Return the (x, y) coordinate for the center point of the cell that contains the specified text.  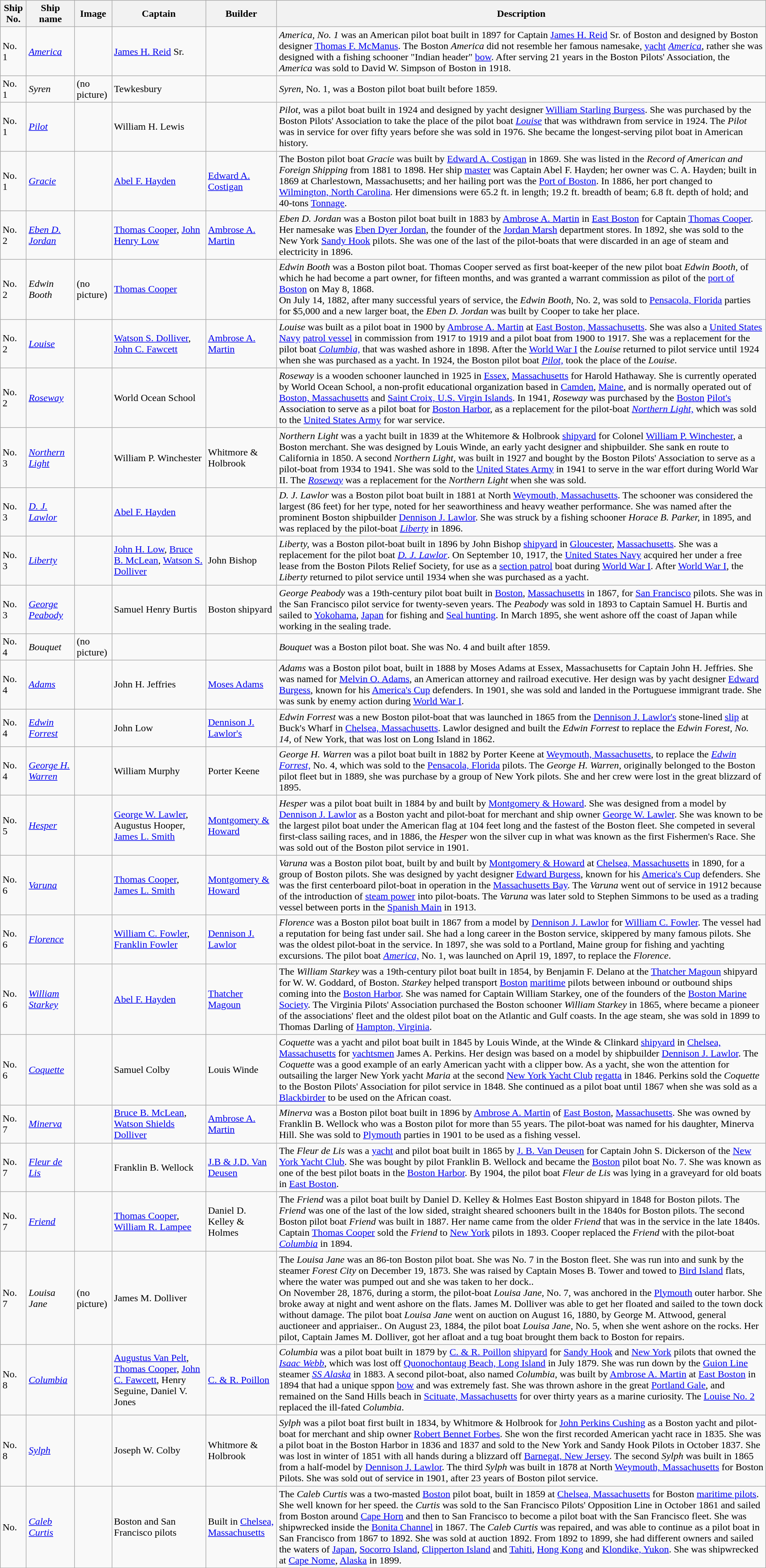
Ship No. (14, 14)
Varuna (50, 885)
Joseph W. Colby (159, 1450)
Louisa Jane (50, 1298)
George W. Lawler, Augustus Hooper, James L. Smith (159, 825)
Thomas Cooper, John Henry Low (159, 235)
Thomas Cooper (159, 289)
World Ocean School (159, 398)
Liberty (50, 561)
Louis Winde (241, 1070)
William C. Fowler, Franklin Fowler (159, 939)
William P. Winchester (159, 457)
Built in Chelsea, Massachusetts (241, 1527)
No. (14, 1527)
Samuel Colby (159, 1070)
John H. Jeffries (159, 685)
Dennison J. Lawlor's (241, 728)
Thomas Cooper, William R. Lampee (159, 1221)
William Starkey (50, 999)
George H. Warren (50, 771)
Thatcher Magoun (241, 999)
Samuel Henry Burtis (159, 610)
J.B & J.D. Van Deusen (241, 1167)
Bruce B. McLean, Watson Shields Dolliver (159, 1124)
Bouquet was a Boston pilot boat. She was No. 4 and built after 1859. (521, 647)
No. 5 (14, 825)
Edwin Booth (50, 289)
Image (93, 14)
Boston shipyard (241, 610)
Daniel D. Kelley & Holmes (241, 1221)
Minerva (50, 1124)
Edward A. Costigan (241, 181)
John Bishop (241, 561)
Fleur de Lis (50, 1167)
James M. Dolliver (159, 1298)
Hesper (50, 825)
Dennison J. Lawlor (241, 939)
Captain (159, 14)
William Murphy (159, 771)
Watson S. Dolliver, John C. Fawcett (159, 344)
Builder (241, 14)
Eben D. Jordan (50, 235)
Gracie (50, 181)
John Low (159, 728)
Northern Light (50, 457)
America (50, 52)
Louise (50, 344)
James H. Reid Sr. (159, 52)
Florence (50, 939)
Adams (50, 685)
D. J. Lawlor (50, 511)
George Peabody (50, 610)
Coquette (50, 1070)
Porter Keene (241, 771)
Pilot (50, 127)
Bouquet (50, 647)
Tewkesbury (159, 89)
Description (521, 14)
Friend (50, 1221)
Thomas Cooper, James L. Smith (159, 885)
Caleb Curtis (50, 1527)
Syren, No. 1, was a Boston pilot boat built before 1859. (521, 89)
Franklin B. Wellock (159, 1167)
William H. Lewis (159, 127)
C. & R. Poillon (241, 1380)
Edwin Forrest (50, 728)
Boston and San Francisco pilots (159, 1527)
Ship name (50, 14)
Syren (50, 89)
Roseway (50, 398)
Columbia (50, 1380)
Augustus Van Pelt, Thomas Cooper, John C. Fawcett, Henry Seguine, Daniel V. Jones (159, 1380)
Sylph (50, 1450)
Moses Adams (241, 685)
John H. Low, Bruce B. McLean, Watson S. Dolliver (159, 561)
